Return the [x, y] coordinate for the center point of the cell that contains the specified text.  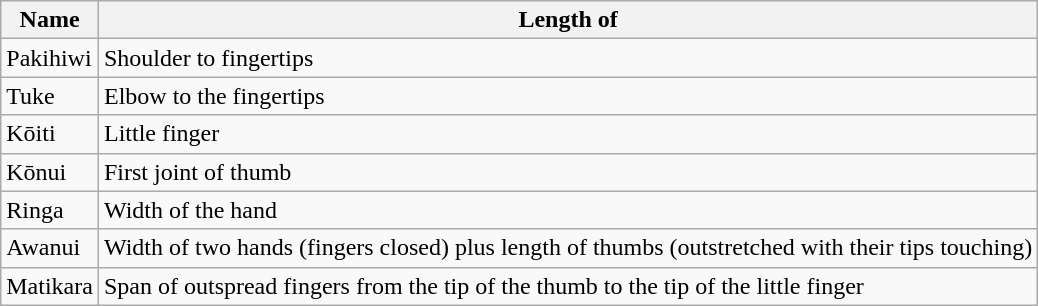
Little finger [568, 134]
Width of two hands (fingers closed) plus length of thumbs (outstretched with their tips touching) [568, 248]
Awanui [50, 248]
Shoulder to fingertips [568, 58]
Kōnui [50, 172]
Kōiti [50, 134]
Name [50, 20]
Elbow to the fingertips [568, 96]
Pakihiwi [50, 58]
Width of the hand [568, 210]
Span of outspread fingers from the tip of the thumb to the tip of the little finger [568, 286]
Tuke [50, 96]
Ringa [50, 210]
First joint of thumb [568, 172]
Matikara [50, 286]
Length of [568, 20]
